Capture the cell that displays the provided text and extract its (X, Y) central coordinate. 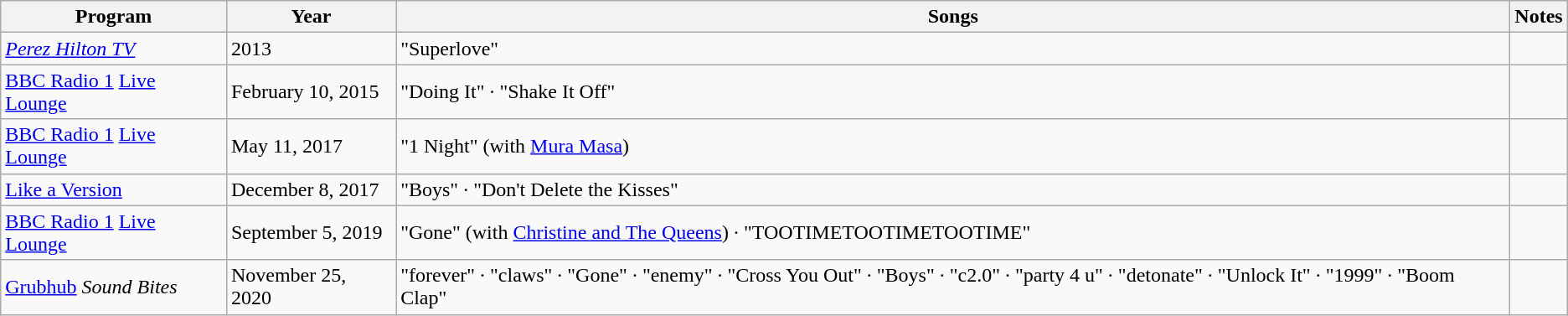
"forever" · "claws" · "Gone" · "enemy" · "Cross You Out" · "Boys" · "c2.0" · "party 4 u" · "detonate" · "Unlock It" · "1999" · "Boom Clap" (953, 287)
"1 Night" (with Mura Masa) (953, 146)
Notes (1539, 17)
September 5, 2019 (311, 233)
Perez Hilton TV (114, 49)
December 8, 2017 (311, 189)
November 25, 2020 (311, 287)
Program (114, 17)
2013 (311, 49)
February 10, 2015 (311, 92)
Like a Version (114, 189)
Year (311, 17)
Songs (953, 17)
"Superlove" (953, 49)
"Gone" (with Christine and The Queens) · "TOOTIMETOOTIMETOOTIME" (953, 233)
Grubhub Sound Bites (114, 287)
"Doing It" · "Shake It Off" (953, 92)
May 11, 2017 (311, 146)
"Boys" · "Don't Delete the Kisses" (953, 189)
